Return the (X, Y) coordinate for the center point of the cell that contains the specified text.  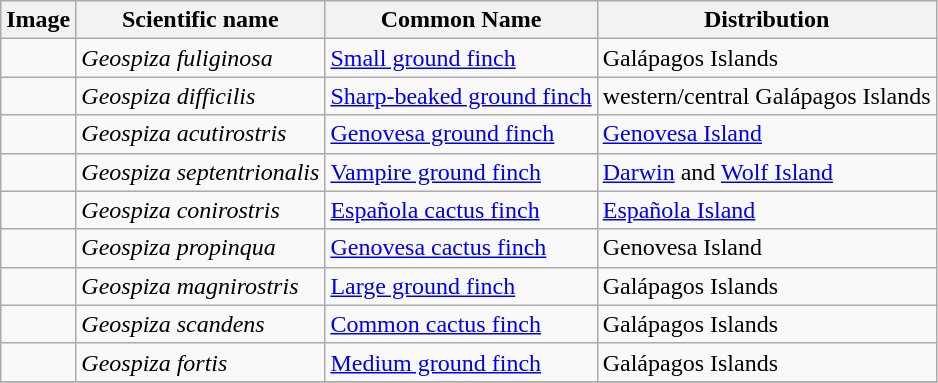
Geospiza propinqua (200, 248)
Española cactus finch (461, 210)
Sharp-beaked ground finch (461, 96)
Geospiza fuliginosa (200, 58)
Geospiza septentrionalis (200, 172)
Common cactus finch (461, 324)
Image (38, 20)
Española Island (766, 210)
Genovesa cactus finch (461, 248)
Common Name (461, 20)
Small ground finch (461, 58)
Geospiza difficilis (200, 96)
Darwin and Wolf Island (766, 172)
Genovesa ground finch (461, 134)
Geospiza scandens (200, 324)
Distribution (766, 20)
Medium ground finch (461, 362)
Geospiza conirostris (200, 210)
Large ground finch (461, 286)
western/central Galápagos Islands (766, 96)
Scientific name (200, 20)
Geospiza fortis (200, 362)
Geospiza acutirostris (200, 134)
Geospiza magnirostris (200, 286)
Vampire ground finch (461, 172)
